From the cell containing the given text, extract its center point as [X, Y] coordinate. 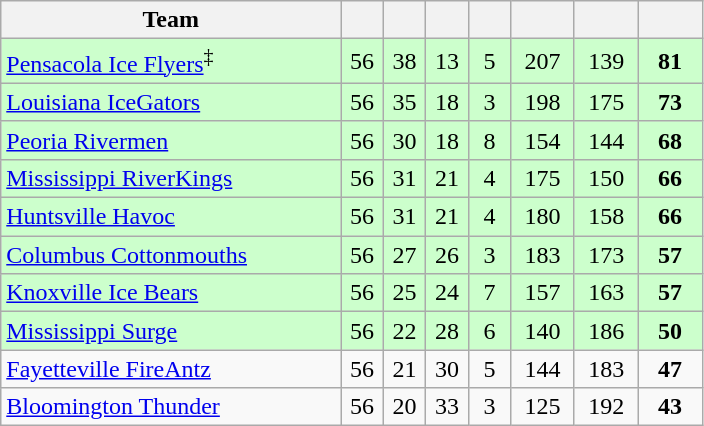
Knoxville Ice Bears [171, 293]
Mississippi RiverKings [171, 178]
35 [404, 102]
Louisiana IceGators [171, 102]
8 [489, 140]
Columbus Cottonmouths [171, 255]
163 [606, 293]
192 [606, 407]
186 [606, 331]
20 [404, 407]
198 [543, 102]
Team [171, 20]
13 [447, 62]
33 [447, 407]
173 [606, 255]
50 [670, 331]
38 [404, 62]
24 [447, 293]
6 [489, 331]
7 [489, 293]
207 [543, 62]
22 [404, 331]
68 [670, 140]
27 [404, 255]
Bloomington Thunder [171, 407]
150 [606, 178]
81 [670, 62]
158 [606, 217]
Fayetteville FireAntz [171, 369]
140 [543, 331]
125 [543, 407]
157 [543, 293]
73 [670, 102]
Mississippi Surge [171, 331]
26 [447, 255]
154 [543, 140]
25 [404, 293]
28 [447, 331]
43 [670, 407]
180 [543, 217]
Huntsville Havoc [171, 217]
47 [670, 369]
139 [606, 62]
Pensacola Ice Flyers‡ [171, 62]
Peoria Rivermen [171, 140]
